Provide the [X, Y] coordinate of the cell's center where the given text is located.  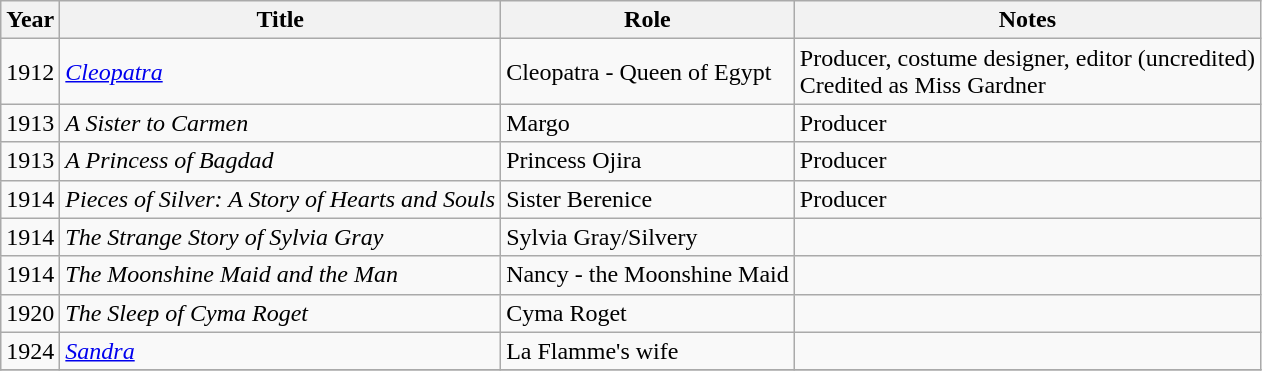
1920 [30, 313]
Sylvia Gray/Silvery [648, 237]
Producer, costume designer, editor (uncredited)Credited as Miss Gardner [1027, 72]
Role [648, 20]
Title [280, 20]
Princess Ojira [648, 161]
1924 [30, 351]
Notes [1027, 20]
Pieces of Silver: A Story of Hearts and Souls [280, 199]
The Moonshine Maid and the Man [280, 275]
Margo [648, 123]
1912 [30, 72]
The Sleep of Cyma Roget [280, 313]
La Flamme's wife [648, 351]
Sandra [280, 351]
A Princess of Bagdad [280, 161]
Cyma Roget [648, 313]
Sister Berenice [648, 199]
A Sister to Carmen [280, 123]
The Strange Story of Sylvia Gray [280, 237]
Cleopatra [280, 72]
Cleopatra - Queen of Egypt [648, 72]
Nancy - the Moonshine Maid [648, 275]
Year [30, 20]
